Locate the cell with the specified text and output its (X, Y) center coordinate. 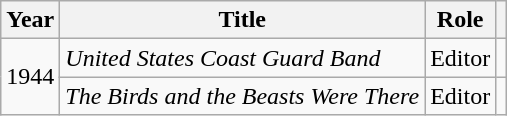
United States Coast Guard Band (242, 58)
Title (242, 20)
1944 (30, 77)
Year (30, 20)
The Birds and the Beasts Were There (242, 96)
Role (460, 20)
